For the text-containing cell, return its midpoint in (x, y) coordinate format. 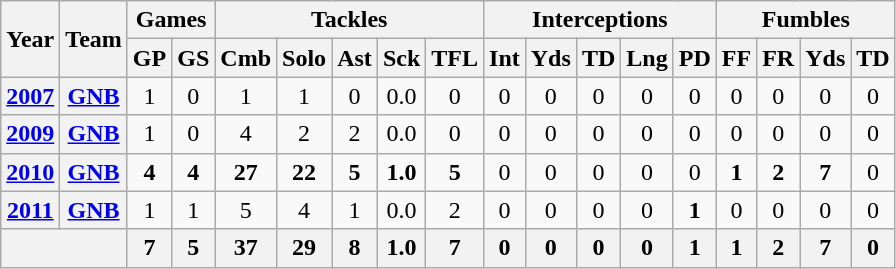
2009 (30, 134)
37 (246, 248)
Games (170, 20)
Cmb (246, 58)
FF (736, 58)
FR (778, 58)
2011 (30, 210)
2007 (30, 96)
Tackles (350, 20)
Ast (355, 58)
PD (694, 58)
2010 (30, 172)
Team (94, 39)
8 (355, 248)
Lng (647, 58)
Solo (304, 58)
27 (246, 172)
Int (505, 58)
Interceptions (600, 20)
GS (194, 58)
22 (304, 172)
Fumbles (806, 20)
Year (30, 39)
Sck (401, 58)
TFL (455, 58)
GP (149, 58)
29 (304, 248)
